Capture the cell that displays the provided text and extract its (x, y) central coordinate. 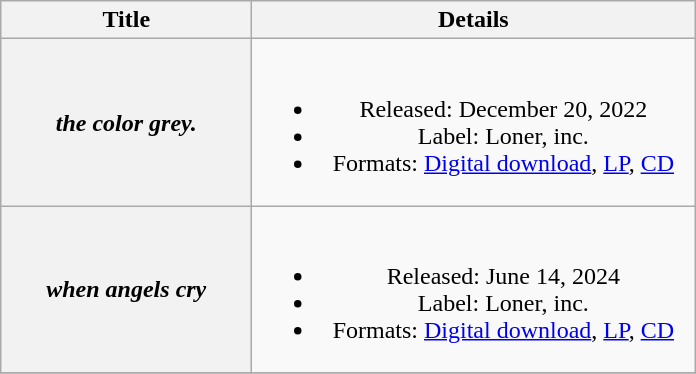
Released: December 20, 2022Label: Loner, inc.Formats: Digital download, LP, CD (474, 122)
when angels cry (126, 290)
Released: June 14, 2024Label: Loner, inc.Formats: Digital download, LP, CD (474, 290)
the color grey. (126, 122)
Details (474, 20)
Title (126, 20)
